Return the (X, Y) coordinate for the center point of the cell that contains the specified text.  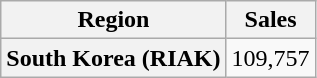
Region (114, 20)
South Korea (RIAK) (114, 58)
109,757 (270, 58)
Sales (270, 20)
